Identify which cell holds the provided text, then report its (x, y) central coordinate. 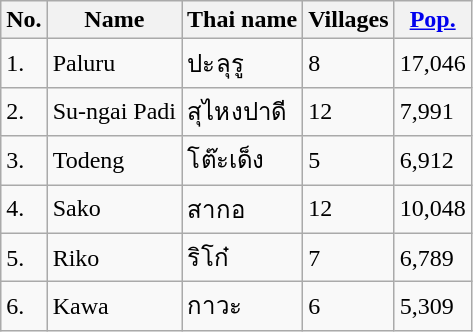
2. (24, 112)
Pop. (432, 20)
โต๊ะเด็ง (242, 160)
สากอ (242, 208)
Todeng (114, 160)
สุไหงปาดี (242, 112)
Name (114, 20)
6. (24, 306)
Kawa (114, 306)
3. (24, 160)
ริโก๋ (242, 258)
6,789 (432, 258)
8 (349, 64)
กาวะ (242, 306)
1. (24, 64)
Villages (349, 20)
5,309 (432, 306)
7,991 (432, 112)
6,912 (432, 160)
ปะลุรู (242, 64)
5 (349, 160)
Riko (114, 258)
17,046 (432, 64)
Paluru (114, 64)
5. (24, 258)
Thai name (242, 20)
4. (24, 208)
7 (349, 258)
10,048 (432, 208)
Sako (114, 208)
6 (349, 306)
Su-ngai Padi (114, 112)
No. (24, 20)
